Pinpoint the cell where the given text exists, returning its [x, y] midpoint coordinate. 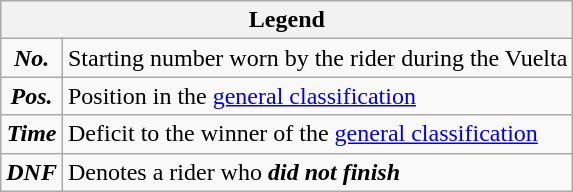
Time [32, 134]
Pos. [32, 96]
Position in the general classification [317, 96]
Denotes a rider who did not finish [317, 172]
Legend [287, 20]
No. [32, 58]
Deficit to the winner of the general classification [317, 134]
DNF [32, 172]
Starting number worn by the rider during the Vuelta [317, 58]
